Scan for the cell matching the given text and deliver its (x, y) coordinate at center. 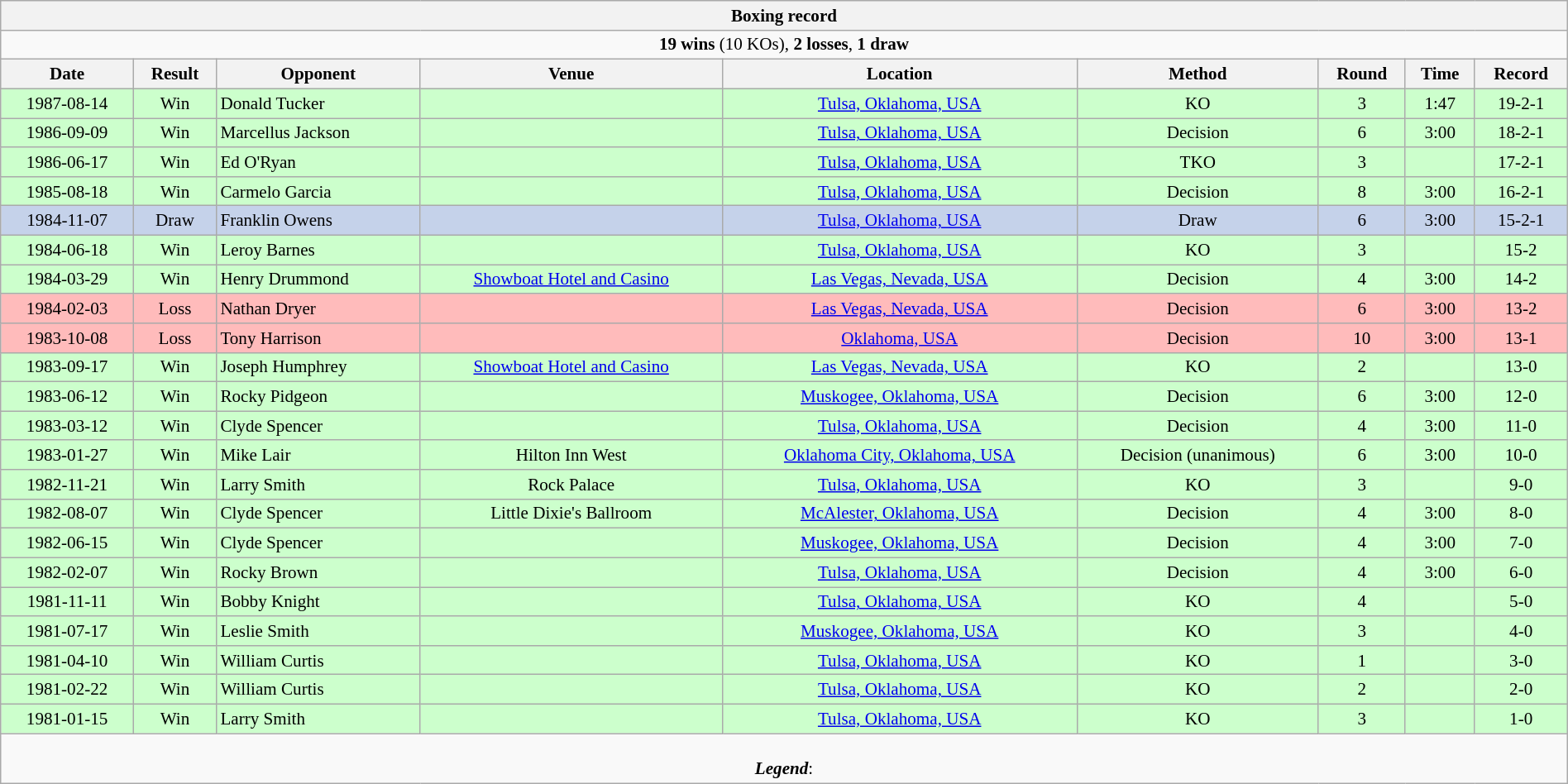
Mike Lair (318, 455)
1986-09-09 (68, 132)
14-2 (1521, 280)
15-2 (1521, 250)
Hilton Inn West (571, 455)
Opponent (318, 74)
Rocky Pidgeon (318, 397)
1981-02-22 (68, 690)
Marcellus Jackson (318, 132)
1982-11-21 (68, 485)
1984-03-29 (68, 280)
1981-07-17 (68, 630)
Decision (unanimous) (1198, 455)
1981-01-15 (68, 718)
13-0 (1521, 367)
TKO (1198, 162)
1984-02-03 (68, 308)
1-0 (1521, 718)
1983-09-17 (68, 367)
1982-02-07 (68, 572)
3-0 (1521, 660)
Venue (571, 74)
Joseph Humphrey (318, 367)
1986-06-17 (68, 162)
1981-04-10 (68, 660)
6-0 (1521, 572)
13-1 (1521, 337)
1983-06-12 (68, 397)
1983-10-08 (68, 337)
1985-08-18 (68, 190)
Carmelo Garcia (318, 190)
Leroy Barnes (318, 250)
17-2-1 (1521, 162)
1983-01-27 (68, 455)
1984-11-07 (68, 220)
Record (1521, 74)
4-0 (1521, 630)
Bobby Knight (318, 602)
7-0 (1521, 543)
Leslie Smith (318, 630)
Time (1440, 74)
1981-11-11 (68, 602)
16-2-1 (1521, 190)
1:47 (1440, 103)
Method (1198, 74)
10 (1361, 337)
Legend: (784, 759)
Location (900, 74)
Donald Tucker (318, 103)
McAlester, Oklahoma, USA (900, 513)
Henry Drummond (318, 280)
13-2 (1521, 308)
Franklin Owens (318, 220)
10-0 (1521, 455)
Date (68, 74)
Round (1361, 74)
1987-08-14 (68, 103)
Rocky Brown (318, 572)
1983-03-12 (68, 425)
2-0 (1521, 690)
1984-06-18 (68, 250)
1 (1361, 660)
15-2-1 (1521, 220)
11-0 (1521, 425)
Tony Harrison (318, 337)
Rock Palace (571, 485)
Oklahoma, USA (900, 337)
18-2-1 (1521, 132)
Boxing record (784, 15)
Ed O'Ryan (318, 162)
Result (175, 74)
1982-06-15 (68, 543)
9-0 (1521, 485)
19-2-1 (1521, 103)
5-0 (1521, 602)
Little Dixie's Ballroom (571, 513)
8 (1361, 190)
19 wins (10 KOs), 2 losses, 1 draw (784, 45)
Oklahoma City, Oklahoma, USA (900, 455)
8-0 (1521, 513)
Nathan Dryer (318, 308)
12-0 (1521, 397)
1982-08-07 (68, 513)
